From the cell containing the given text, extract its center point as [x, y] coordinate. 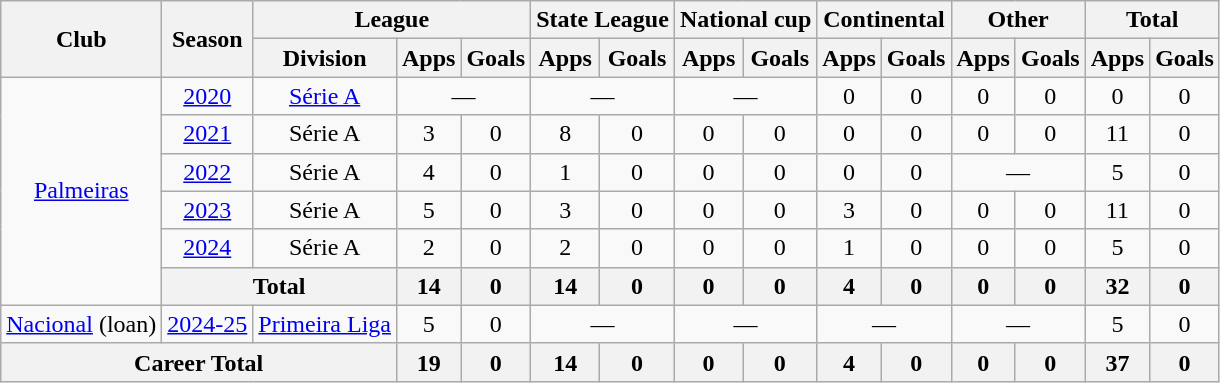
Season [208, 39]
League [392, 20]
Continental [884, 20]
Division [325, 58]
Primeira Liga [325, 324]
Club [82, 39]
Career Total [199, 362]
State League [603, 20]
8 [566, 134]
Palmeiras [82, 191]
32 [1117, 286]
2023 [208, 210]
2024-25 [208, 324]
2020 [208, 96]
37 [1117, 362]
2022 [208, 172]
National cup [745, 20]
Nacional (loan) [82, 324]
19 [428, 362]
Other [1018, 20]
2021 [208, 134]
2024 [208, 248]
